Detect which cell encompasses the target text, then output its (x, y) center coordinate. 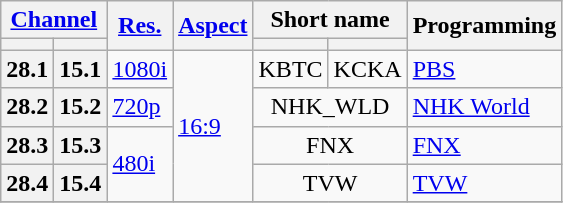
28.4 (28, 183)
720p (140, 107)
28.2 (28, 107)
15.4 (80, 183)
Short name (330, 20)
Aspect (213, 26)
NHK World (484, 107)
28.1 (28, 69)
KBTC (290, 69)
Res. (140, 26)
1080i (140, 69)
Programming (484, 26)
PBS (484, 69)
16:9 (213, 126)
28.3 (28, 145)
NHK_WLD (330, 107)
15.2 (80, 107)
Channel (54, 20)
15.3 (80, 145)
480i (140, 164)
15.1 (80, 69)
KCKA (368, 69)
